Pinpoint the cell where the given text exists, returning its (X, Y) midpoint coordinate. 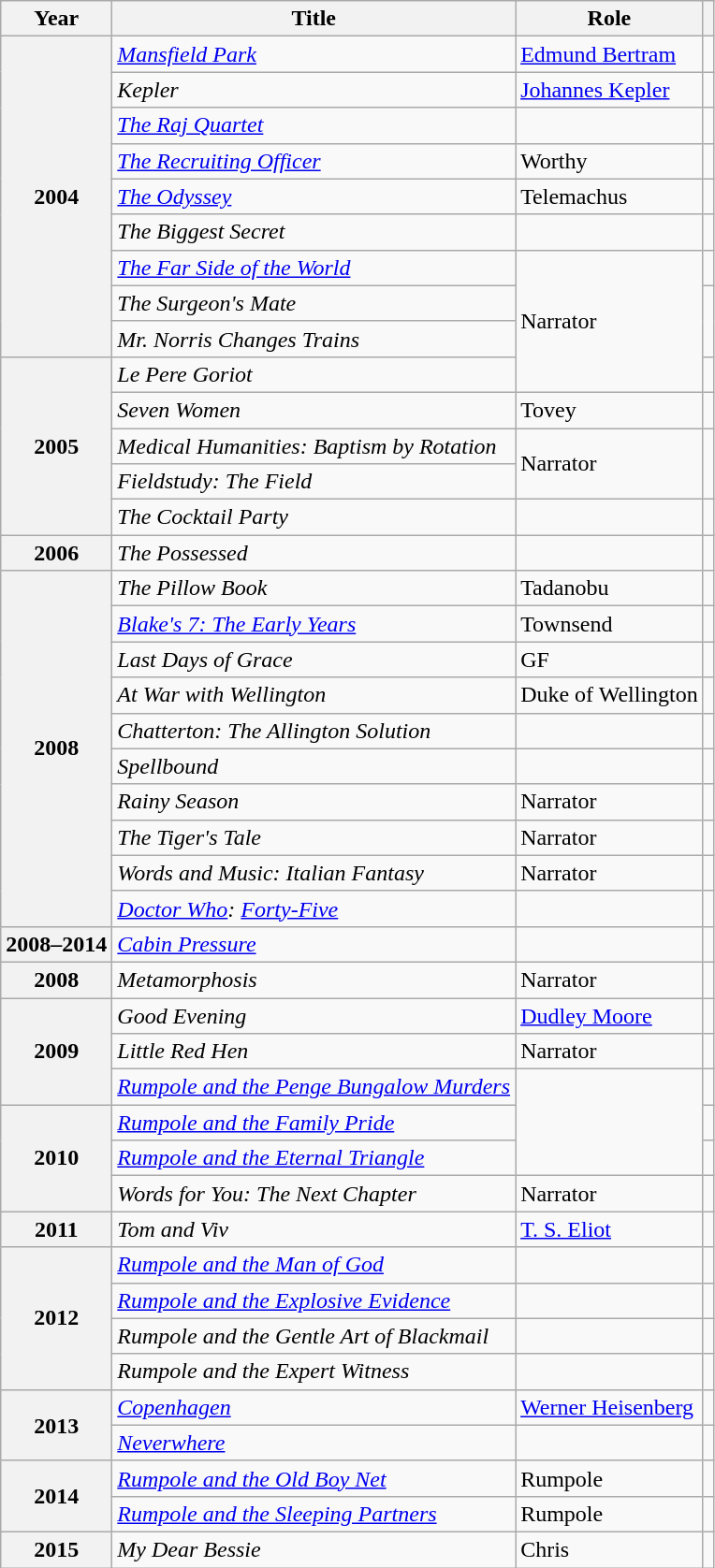
2011 (56, 1229)
Rumpole and the Gentle Art of Blackmail (314, 1336)
Title (314, 19)
Little Red Hen (314, 1052)
Kepler (314, 90)
Spellbound (314, 766)
Cabin Pressure (314, 944)
2010 (56, 1158)
Words and Music: Italian Fantasy (314, 873)
The Recruiting Officer (314, 161)
Edmund Bertram (610, 54)
2014 (56, 1496)
GF (610, 660)
Rumpole and the Old Boy Net (314, 1478)
Rumpole and the Expert Witness (314, 1372)
Telemachus (610, 196)
The Odyssey (314, 196)
T. S. Eliot (610, 1229)
Copenhagen (314, 1407)
Mr. Norris Changes Trains (314, 339)
The Far Side of the World (314, 268)
Tadanobu (610, 588)
Seven Women (314, 410)
Rumpole and the Man of God (314, 1265)
Rumpole and the Explosive Evidence (314, 1300)
Medical Humanities: Baptism by Rotation (314, 446)
2008–2014 (56, 944)
Neverwhere (314, 1443)
Rumpole and the Sleeping Partners (314, 1514)
Rumpole and the Penge Bungalow Murders (314, 1087)
2006 (56, 553)
2015 (56, 1549)
2004 (56, 196)
My Dear Bessie (314, 1549)
Words for You: The Next Chapter (314, 1194)
Fieldstudy: The Field (314, 482)
2012 (56, 1318)
Mansfield Park (314, 54)
Tovey (610, 410)
Johannes Kepler (610, 90)
Le Pere Goriot (314, 374)
Rumpole and the Family Pride (314, 1123)
Townsend (610, 624)
The Biggest Secret (314, 232)
Year (56, 19)
Worthy (610, 161)
Chris (610, 1549)
Metamorphosis (314, 980)
Werner Heisenberg (610, 1407)
Dudley Moore (610, 1015)
2005 (56, 445)
2013 (56, 1425)
Chatterton: The Allington Solution (314, 731)
Blake's 7: The Early Years (314, 624)
The Raj Quartet (314, 125)
Rumpole and the Eternal Triangle (314, 1158)
At War with Wellington (314, 695)
Role (610, 19)
Duke of Wellington (610, 695)
Tom and Viv (314, 1229)
The Pillow Book (314, 588)
Last Days of Grace (314, 660)
The Tiger's Tale (314, 837)
The Cocktail Party (314, 517)
Good Evening (314, 1015)
2009 (56, 1051)
Rainy Season (314, 802)
The Surgeon's Mate (314, 303)
Doctor Who: Forty-Five (314, 908)
The Possessed (314, 553)
